Pinpoint the cell where the given text exists, returning its [x, y] midpoint coordinate. 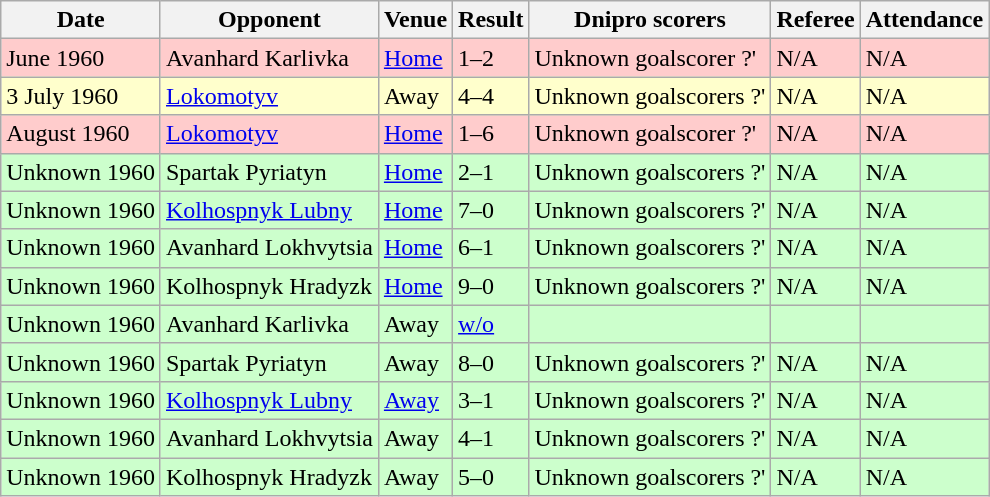
8–0 [491, 362]
4–4 [491, 96]
4–1 [491, 438]
1–6 [491, 134]
w/o [491, 324]
3 July 1960 [81, 96]
Opponent [269, 20]
Venue [415, 20]
9–0 [491, 286]
6–1 [491, 248]
Dnipro scorers [650, 20]
Attendance [924, 20]
3–1 [491, 400]
5–0 [491, 477]
August 1960 [81, 134]
1–2 [491, 58]
Referee [816, 20]
Result [491, 20]
2–1 [491, 172]
June 1960 [81, 58]
7–0 [491, 210]
Date [81, 20]
